Return [x, y] of the center of cell containing provided text 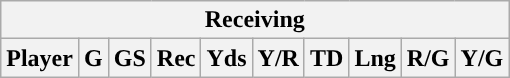
Y/R [278, 58]
Receiving [255, 20]
GS [130, 58]
TD [326, 58]
Lng [375, 58]
Player [40, 58]
Y/G [482, 58]
G [93, 58]
Rec [176, 58]
R/G [428, 58]
Yds [226, 58]
